Capture the cell that displays the provided text and extract its [x, y] central coordinate. 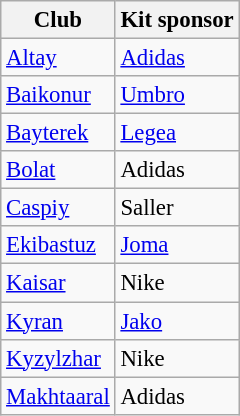
Makhtaaral [58, 396]
Kyran [58, 321]
Baikonur [58, 95]
Bolat [58, 170]
Legea [177, 133]
Kaisar [58, 283]
Ekibastuz [58, 245]
Altay [58, 58]
Kit sponsor [177, 20]
Umbro [177, 95]
Bayterek [58, 133]
Saller [177, 208]
Jako [177, 321]
Caspiy [58, 208]
Club [58, 20]
Joma [177, 245]
Kyzylzhar [58, 358]
